Scan for the cell matching the given text and deliver its [x, y] coordinate at center. 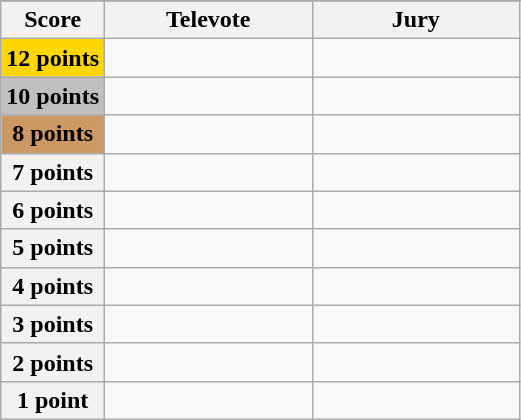
7 points [53, 172]
Jury [416, 20]
3 points [53, 324]
4 points [53, 286]
5 points [53, 248]
Score [53, 20]
8 points [53, 134]
12 points [53, 58]
Televote [209, 20]
10 points [53, 96]
2 points [53, 362]
1 point [53, 400]
6 points [53, 210]
